Identify which cell holds the provided text, then report its (X, Y) central coordinate. 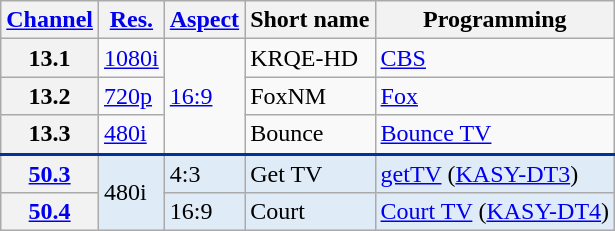
Court (310, 212)
Bounce TV (495, 134)
Fox (495, 96)
CBS (495, 58)
Channel (50, 20)
720p (132, 96)
4:3 (204, 174)
1080i (132, 58)
Court TV (KASY-DT4) (495, 212)
13.3 (50, 134)
50.3 (50, 174)
Get TV (310, 174)
13.2 (50, 96)
getTV (KASY-DT3) (495, 174)
Bounce (310, 134)
50.4 (50, 212)
Short name (310, 20)
Res. (132, 20)
13.1 (50, 58)
Aspect (204, 20)
KRQE-HD (310, 58)
FoxNM (310, 96)
Programming (495, 20)
